Scan for the cell matching the given text and deliver its (x, y) coordinate at center. 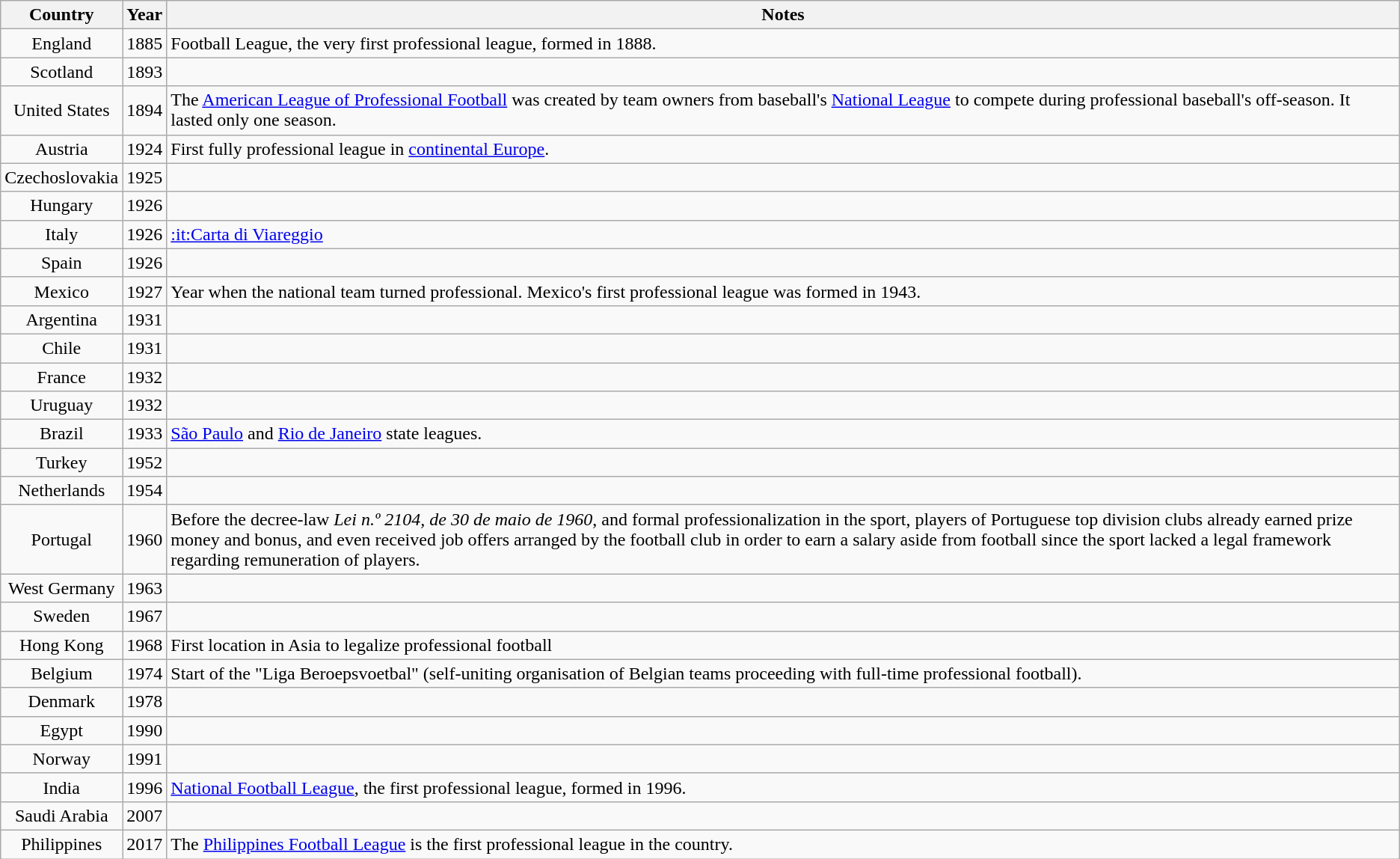
Czechoslovakia (61, 177)
Country (61, 15)
São Paulo and Rio de Janeiro state leagues. (783, 434)
Netherlands (61, 491)
Turkey (61, 462)
Egypt (61, 730)
France (61, 376)
Hong Kong (61, 645)
Portugal (61, 539)
1996 (145, 787)
West Germany (61, 588)
Sweden (61, 617)
1933 (145, 434)
1885 (145, 43)
2007 (145, 816)
Mexico (61, 291)
Austria (61, 149)
1978 (145, 702)
Philippines (61, 844)
1927 (145, 291)
First fully professional league in continental Europe. (783, 149)
:it:Carta di Viareggio (783, 234)
Belgium (61, 673)
England (61, 43)
Hungary (61, 206)
Football League, the very first professional league, formed in 1888. (783, 43)
Norway (61, 759)
National Football League, the first professional league, formed in 1996. (783, 787)
United States (61, 111)
1954 (145, 491)
Chile (61, 348)
1960 (145, 539)
1990 (145, 730)
India (61, 787)
Argentina (61, 320)
1967 (145, 617)
Notes (783, 15)
1963 (145, 588)
1925 (145, 177)
Year (145, 15)
The Philippines Football League is the first professional league in the country. (783, 844)
2017 (145, 844)
1974 (145, 673)
Spain (61, 263)
Saudi Arabia (61, 816)
1952 (145, 462)
Year when the national team turned professional. Mexico's first professional league was formed in 1943. (783, 291)
Scotland (61, 72)
1924 (145, 149)
1894 (145, 111)
Italy (61, 234)
1991 (145, 759)
Brazil (61, 434)
Start of the "Liga Beroepsvoetbal" (self-uniting organisation of Belgian teams proceeding with full-time professional football). (783, 673)
Uruguay (61, 406)
1893 (145, 72)
First location in Asia to legalize professional football (783, 645)
1968 (145, 645)
Denmark (61, 702)
